From the cell containing the given text, extract its center point as (X, Y) coordinate. 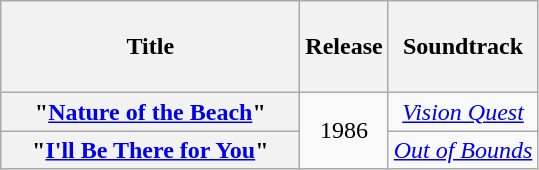
"I'll Be There for You" (150, 150)
Release (344, 47)
Vision Quest (463, 112)
Out of Bounds (463, 150)
Title (150, 47)
1986 (344, 131)
"Nature of the Beach" (150, 112)
Soundtrack (463, 47)
